Return the [X, Y] coordinate for the center point of the cell that contains the specified text.  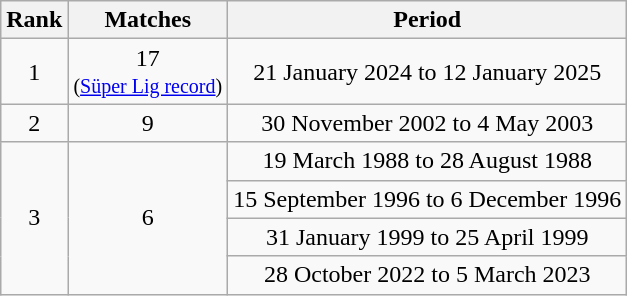
21 January 2024 to 12 January 2025 [428, 72]
2 [34, 123]
31 January 1999 to 25 April 1999 [428, 237]
9 [148, 123]
15 September 1996 to 6 December 1996 [428, 199]
Matches [148, 20]
Rank [34, 20]
17(Süper Lig record) [148, 72]
6 [148, 218]
1 [34, 72]
28 October 2022 to 5 March 2023 [428, 275]
19 March 1988 to 28 August 1988 [428, 161]
Period [428, 20]
3 [34, 218]
30 November 2002 to 4 May 2003 [428, 123]
